Capture the cell that displays the provided text and extract its [x, y] central coordinate. 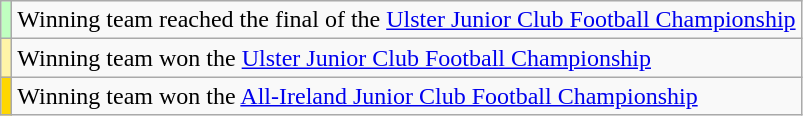
Winning team reached the final of the Ulster Junior Club Football Championship [406, 20]
Winning team won the Ulster Junior Club Football Championship [406, 58]
Winning team won the All-Ireland Junior Club Football Championship [406, 96]
